Provide the (X, Y) coordinate of the cell's center where the given text is located.  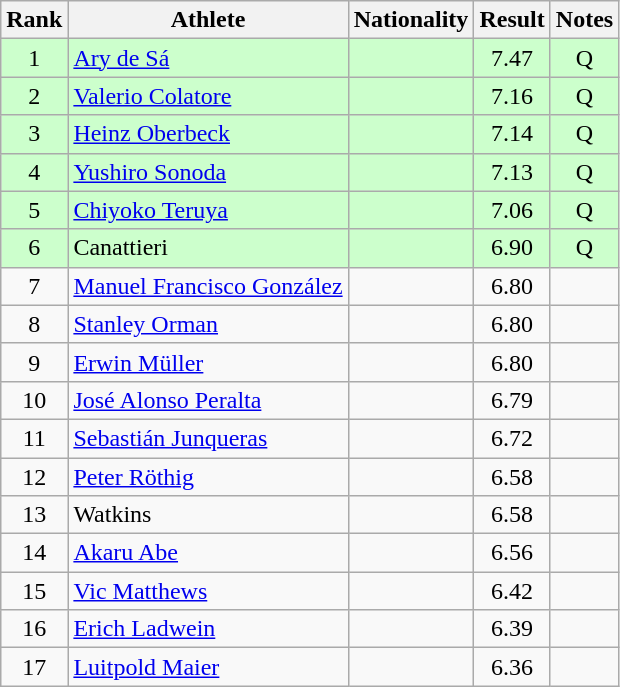
6.72 (512, 438)
17 (34, 667)
José Alonso Peralta (208, 400)
6.36 (512, 667)
Result (512, 20)
7 (34, 286)
Athlete (208, 20)
Erwin Müller (208, 362)
12 (34, 477)
7.14 (512, 134)
Luitpold Maier (208, 667)
13 (34, 515)
Watkins (208, 515)
Nationality (411, 20)
14 (34, 553)
6.39 (512, 629)
Valerio Colatore (208, 96)
7.16 (512, 96)
5 (34, 210)
Manuel Francisco González (208, 286)
7.13 (512, 172)
1 (34, 58)
6 (34, 248)
Heinz Oberbeck (208, 134)
Canattieri (208, 248)
9 (34, 362)
Erich Ladwein (208, 629)
4 (34, 172)
16 (34, 629)
11 (34, 438)
3 (34, 134)
Rank (34, 20)
15 (34, 591)
2 (34, 96)
Chiyoko Teruya (208, 210)
10 (34, 400)
7.47 (512, 58)
6.90 (512, 248)
Stanley Orman (208, 324)
6.79 (512, 400)
6.42 (512, 591)
6.56 (512, 553)
7.06 (512, 210)
Yushiro Sonoda (208, 172)
8 (34, 324)
Vic Matthews (208, 591)
Ary de Sá (208, 58)
Akaru Abe (208, 553)
Sebastián Junqueras (208, 438)
Notes (584, 20)
Peter Röthig (208, 477)
